Return the [x, y] coordinate for the center point of the cell that contains the specified text.  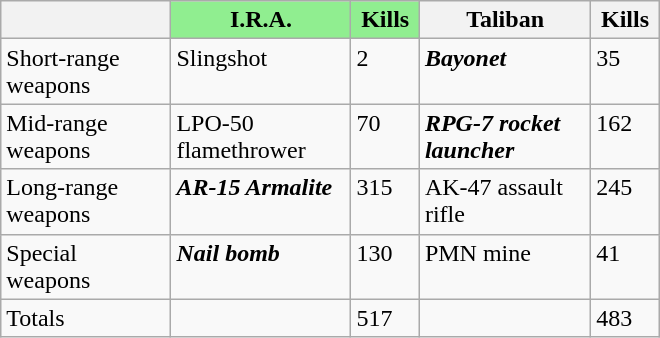
AR-15 Armalite [261, 202]
70 [385, 136]
AK-47 assault rifle [504, 202]
LPO-50 flamethrower [261, 136]
Short-range weapons [86, 72]
Slingshot [261, 72]
517 [385, 318]
130 [385, 266]
Mid-range weapons [86, 136]
245 [626, 202]
162 [626, 136]
Totals [86, 318]
315 [385, 202]
PMN mine [504, 266]
RPG-7 rocket launcher [504, 136]
Taliban [504, 20]
Special weapons [86, 266]
Long-range weapons [86, 202]
Bayonet [504, 72]
35 [626, 72]
41 [626, 266]
I.R.A. [261, 20]
Nail bomb [261, 266]
2 [385, 72]
483 [626, 318]
